Scan for the cell matching the given text and deliver its [X, Y] coordinate at center. 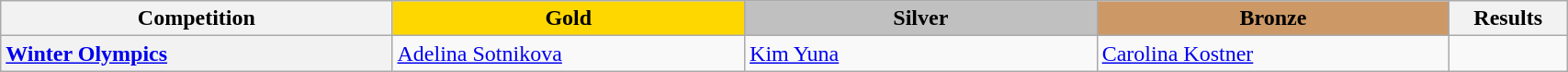
Silver [921, 18]
Bronze [1273, 18]
Adelina Sotnikova [569, 54]
Results [1508, 18]
Kim Yuna [921, 54]
Winter Olympics [197, 54]
Competition [197, 18]
Gold [569, 18]
Carolina Kostner [1273, 54]
